Capture the cell that displays the provided text and extract its [X, Y] central coordinate. 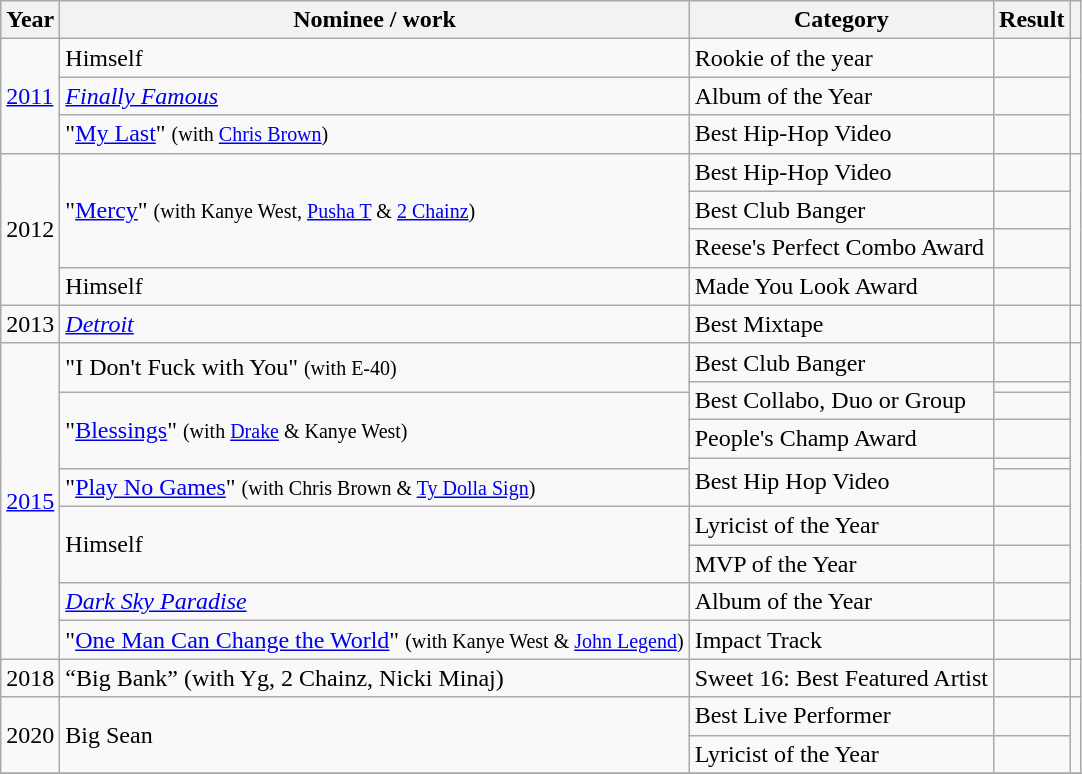
"Play No Games" (with Chris Brown & Ty Dolla Sign) [374, 488]
2011 [30, 96]
Best Live Performer [841, 716]
Rookie of the year [841, 58]
Nominee / work [374, 20]
Best Mixtape [841, 324]
Big Sean [374, 735]
2020 [30, 735]
"Mercy" (with Kanye West, Pusha T & 2 Chainz) [374, 210]
Made You Look Award [841, 286]
MVP of the Year [841, 564]
Result [1032, 20]
"One Man Can Change the World" (with Kanye West & John Legend) [374, 640]
Sweet 16: Best Featured Artist [841, 678]
2012 [30, 229]
"My Last" (with Chris Brown) [374, 134]
Year [30, 20]
Finally Famous [374, 96]
2013 [30, 324]
"I Don't Fuck with You" (with E-40) [374, 368]
2018 [30, 678]
Best Collabo, Duo or Group [841, 400]
Best Hip Hop Video [841, 482]
People's Champ Award [841, 438]
Category [841, 20]
Impact Track [841, 640]
2015 [30, 501]
Reese's Perfect Combo Award [841, 248]
"Blessings" (with Drake & Kanye West) [374, 430]
Dark Sky Paradise [374, 602]
“Big Bank” (with Yg, 2 Chainz, Nicki Minaj) [374, 678]
Detroit [374, 324]
